Return the (X, Y) coordinate for the center point of the cell that contains the specified text.  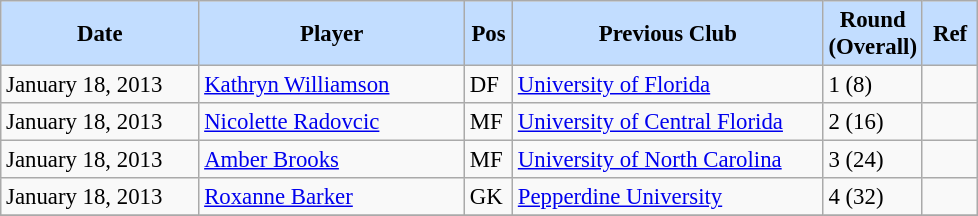
University of North Carolina (668, 160)
Pos (488, 34)
4 (32) (872, 197)
Ref (950, 34)
2 (16) (872, 122)
University of Florida (668, 85)
Roxanne Barker (332, 197)
Player (332, 34)
University of Central Florida (668, 122)
Nicolette Radovcic (332, 122)
Kathryn Williamson (332, 85)
Date (100, 34)
Round (Overall) (872, 34)
Amber Brooks (332, 160)
GK (488, 197)
Pepperdine University (668, 197)
3 (24) (872, 160)
1 (8) (872, 85)
DF (488, 85)
Previous Club (668, 34)
